Scan for the cell matching the given text and deliver its [X, Y] coordinate at center. 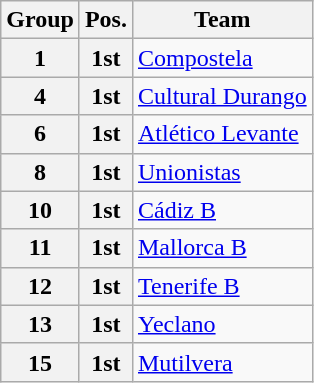
Team [222, 20]
Group [40, 20]
15 [40, 362]
13 [40, 324]
Yeclano [222, 324]
6 [40, 134]
Pos. [106, 20]
Mallorca B [222, 248]
12 [40, 286]
Mutilvera [222, 362]
Cádiz B [222, 210]
11 [40, 248]
10 [40, 210]
4 [40, 96]
Cultural Durango [222, 96]
Unionistas [222, 172]
8 [40, 172]
Compostela [222, 58]
Atlético Levante [222, 134]
1 [40, 58]
Tenerife B [222, 286]
